Search for the cell housing the specified text and yield its [x, y] center coordinate. 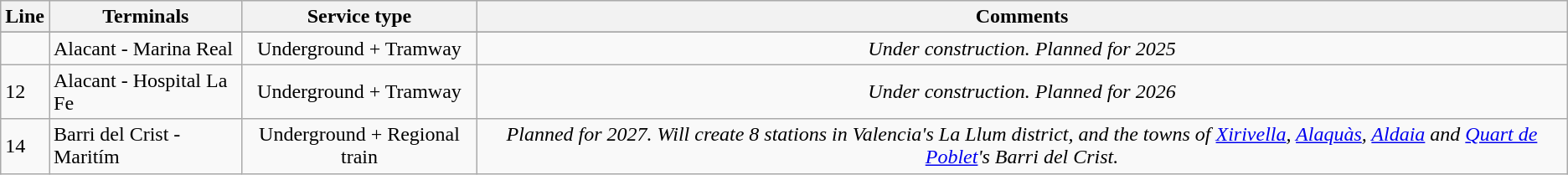
Line [25, 17]
Under construction. Planned for 2026 [1022, 92]
Alacant - Marina Real [146, 49]
Terminals [146, 17]
Under construction. Planned for 2025 [1022, 49]
14 [25, 146]
Barri del Crist - Maritím [146, 146]
Service type [359, 17]
Underground + Regional train [359, 146]
12 [25, 92]
Comments [1022, 17]
Alacant - Hospital La Fe [146, 92]
